Identify which cell holds the provided text, then report its (x, y) central coordinate. 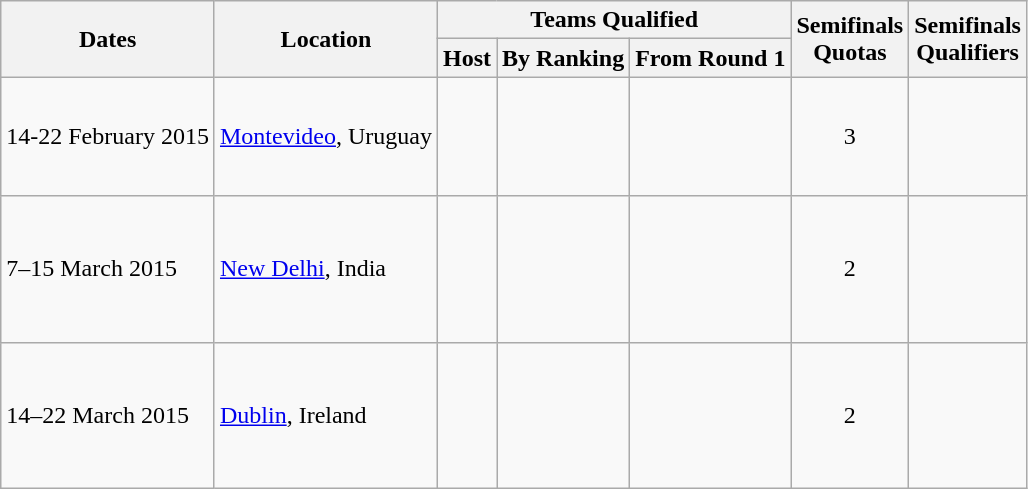
SemifinalsQualifiers (968, 39)
Location (326, 39)
By Ranking (564, 58)
Host (466, 58)
From Round 1 (710, 58)
Teams Qualified (614, 20)
14-22 February 2015 (108, 136)
SemifinalsQuotas (850, 39)
New Delhi, India (326, 269)
Montevideo, Uruguay (326, 136)
14–22 March 2015 (108, 415)
Dublin, Ireland (326, 415)
7–15 March 2015 (108, 269)
3 (850, 136)
Dates (108, 39)
